Find where the given text appears and provide that cell's center as (X, Y) coordinate. 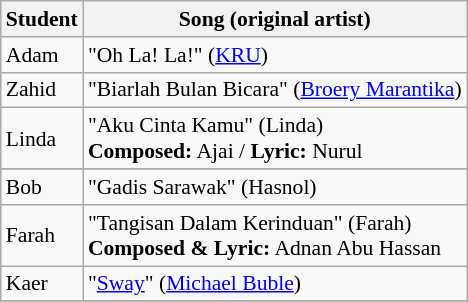
Bob (42, 187)
Farah (42, 236)
Song (original artist) (275, 19)
"Aku Cinta Kamu" (Linda) Composed: Ajai / Lyric: Nurul (275, 138)
"Sway" (Michael Buble) (275, 284)
Linda (42, 138)
"Tangisan Dalam Kerinduan" (Farah) Composed & Lyric: Adnan Abu Hassan (275, 236)
Adam (42, 55)
"Oh La! La!" (KRU) (275, 55)
Student (42, 19)
"Biarlah Bulan Bicara" (Broery Marantika) (275, 90)
"Gadis Sarawak" (Hasnol) (275, 187)
Zahid (42, 90)
Kaer (42, 284)
